Capture the cell that displays the provided text and extract its (X, Y) central coordinate. 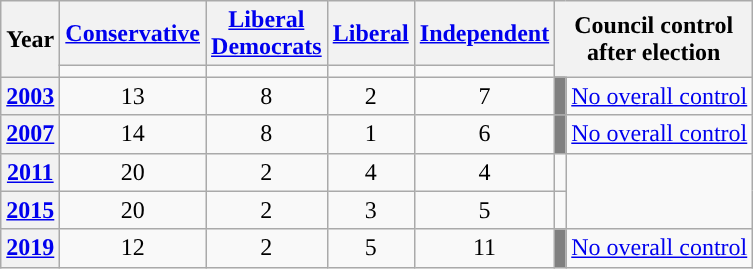
12 (133, 248)
7 (484, 96)
3 (370, 210)
2011 (30, 172)
Conservative (133, 34)
6 (484, 134)
14 (133, 134)
2015 (30, 210)
Liberal Democrats (267, 34)
11 (484, 248)
2019 (30, 248)
1 (370, 134)
13 (133, 96)
2003 (30, 96)
Independent (484, 34)
Liberal (370, 34)
2007 (30, 134)
Year (30, 39)
Council controlafter election (654, 39)
